Pinpoint the cell where the given text exists, returning its (x, y) midpoint coordinate. 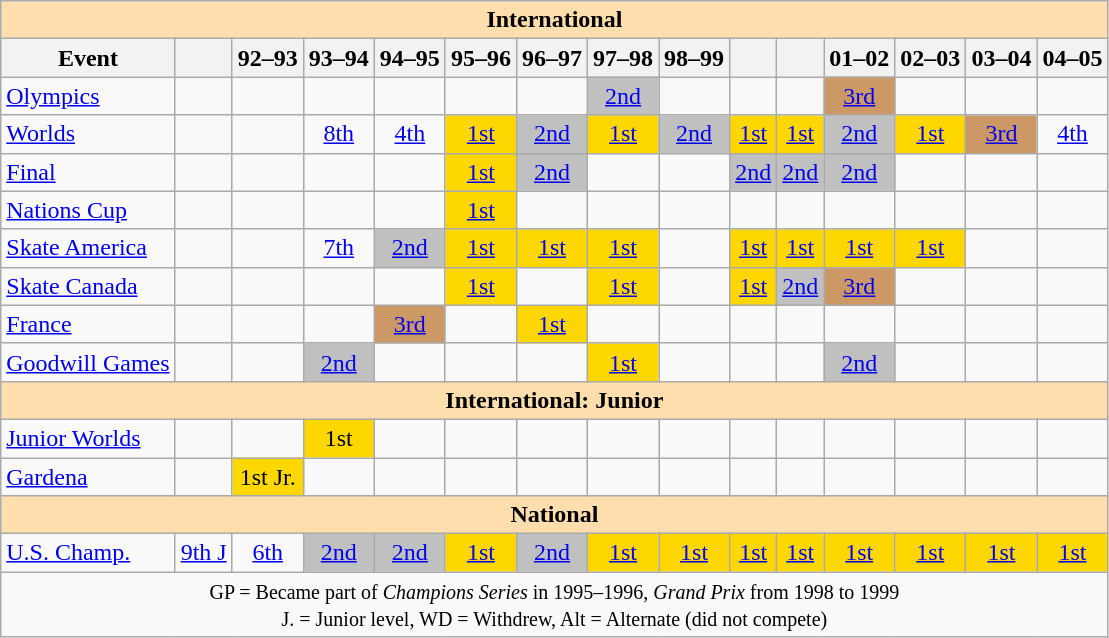
98–99 (694, 58)
94–95 (410, 58)
8th (338, 134)
Junior Worlds (88, 438)
Skate America (88, 248)
Olympics (88, 96)
Skate Canada (88, 286)
Worlds (88, 134)
9th J (204, 553)
National (554, 515)
03–04 (1002, 58)
France (88, 324)
International: Junior (554, 400)
1st Jr. (268, 477)
Event (88, 58)
01–02 (860, 58)
Nations Cup (88, 210)
97–98 (624, 58)
96–97 (552, 58)
95–96 (480, 58)
02–03 (930, 58)
U.S. Champ. (88, 553)
Gardena (88, 477)
Final (88, 172)
GP = Became part of Champions Series in 1995–1996, Grand Prix from 1998 to 1999 J. = Junior level, WD = Withdrew, Alt = Alternate (did not compete) (554, 604)
Goodwill Games (88, 362)
7th (338, 248)
93–94 (338, 58)
6th (268, 553)
International (554, 20)
04–05 (1072, 58)
92–93 (268, 58)
